Provide the [X, Y] coordinate of the cell's center where the given text is located.  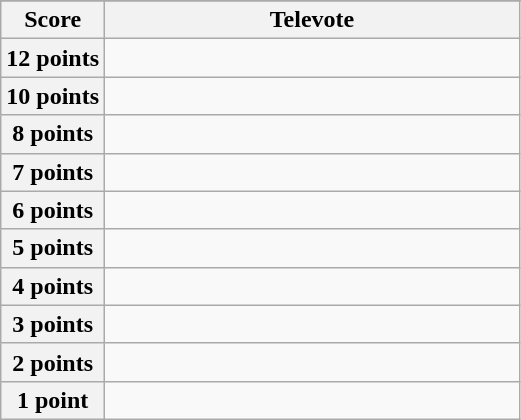
10 points [53, 96]
6 points [53, 210]
12 points [53, 58]
1 point [53, 400]
2 points [53, 362]
Score [53, 20]
Televote [312, 20]
4 points [53, 286]
5 points [53, 248]
8 points [53, 134]
3 points [53, 324]
7 points [53, 172]
